Return the [X, Y] coordinate for the center point of the cell that contains the specified text.  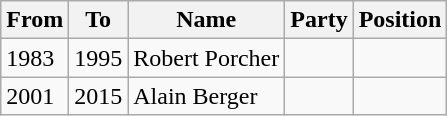
Robert Porcher [206, 58]
To [98, 20]
1995 [98, 58]
2001 [35, 96]
Alain Berger [206, 96]
Position [400, 20]
2015 [98, 96]
1983 [35, 58]
From [35, 20]
Party [319, 20]
Name [206, 20]
